Identify which cell holds the provided text, then report its (x, y) central coordinate. 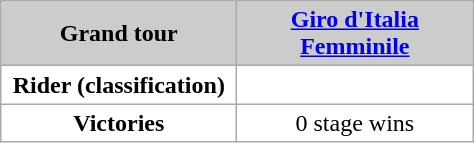
Giro d'Italia Femminile (355, 34)
Rider (classification) (119, 85)
Victories (119, 123)
Grand tour (119, 34)
0 stage wins (355, 123)
